Scan for the cell matching the given text and deliver its [X, Y] coordinate at center. 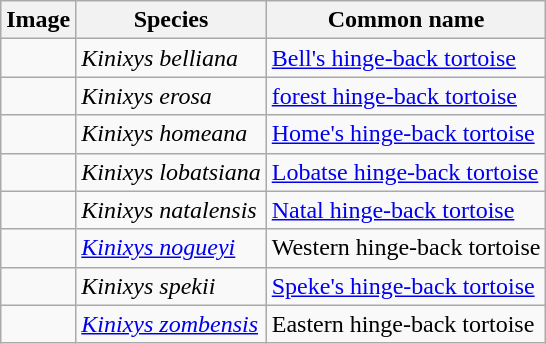
Eastern hinge-back tortoise [406, 324]
Kinixys erosa [171, 96]
Kinixys belliana [171, 58]
Bell's hinge-back tortoise [406, 58]
Home's hinge-back tortoise [406, 134]
Kinixys lobatsiana [171, 172]
Natal hinge-back tortoise [406, 210]
Lobatse hinge-back tortoise [406, 172]
Kinixys nogueyi [171, 248]
Western hinge-back tortoise [406, 248]
Kinixys spekii [171, 286]
Kinixys natalensis [171, 210]
Kinixys zombensis [171, 324]
Image [38, 20]
forest hinge-back tortoise [406, 96]
Kinixys homeana [171, 134]
Speke's hinge-back tortoise [406, 286]
Common name [406, 20]
Species [171, 20]
